Detect which cell encompasses the target text, then output its [x, y] center coordinate. 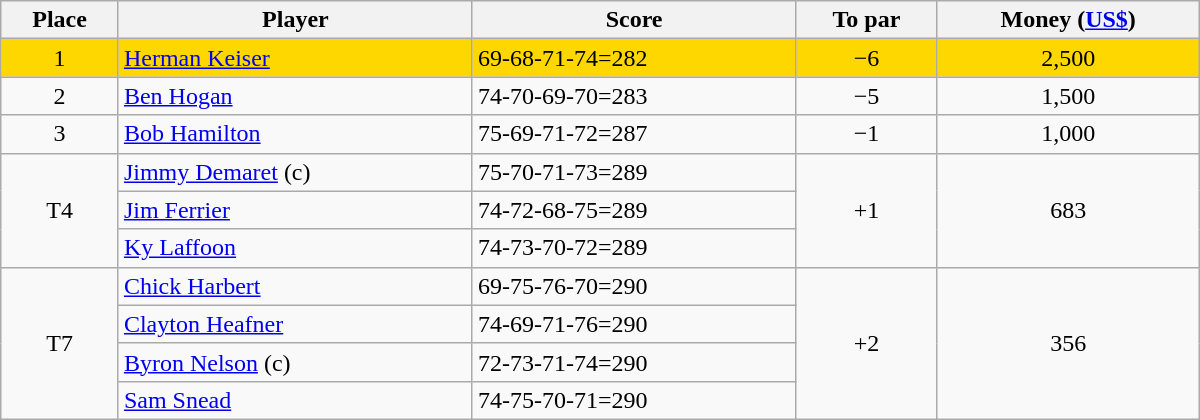
2 [60, 96]
−1 [866, 134]
Place [60, 20]
1,000 [1068, 134]
74-72-68-75=289 [634, 210]
1 [60, 58]
To par [866, 20]
356 [1068, 343]
Byron Nelson (c) [295, 362]
Clayton Heafner [295, 324]
Ben Hogan [295, 96]
Score [634, 20]
3 [60, 134]
Sam Snead [295, 400]
+2 [866, 343]
74-73-70-72=289 [634, 248]
69-68-71-74=282 [634, 58]
Ky Laffoon [295, 248]
Money (US$) [1068, 20]
72-73-71-74=290 [634, 362]
−5 [866, 96]
1,500 [1068, 96]
−6 [866, 58]
T4 [60, 210]
Jim Ferrier [295, 210]
69-75-76-70=290 [634, 286]
T7 [60, 343]
74-75-70-71=290 [634, 400]
683 [1068, 210]
74-69-71-76=290 [634, 324]
Chick Harbert [295, 286]
74-70-69-70=283 [634, 96]
Player [295, 20]
Jimmy Demaret (c) [295, 172]
75-69-71-72=287 [634, 134]
Herman Keiser [295, 58]
2,500 [1068, 58]
+1 [866, 210]
Bob Hamilton [295, 134]
75-70-71-73=289 [634, 172]
